Output the (X, Y) coordinate of the center of the cell containing the given text.  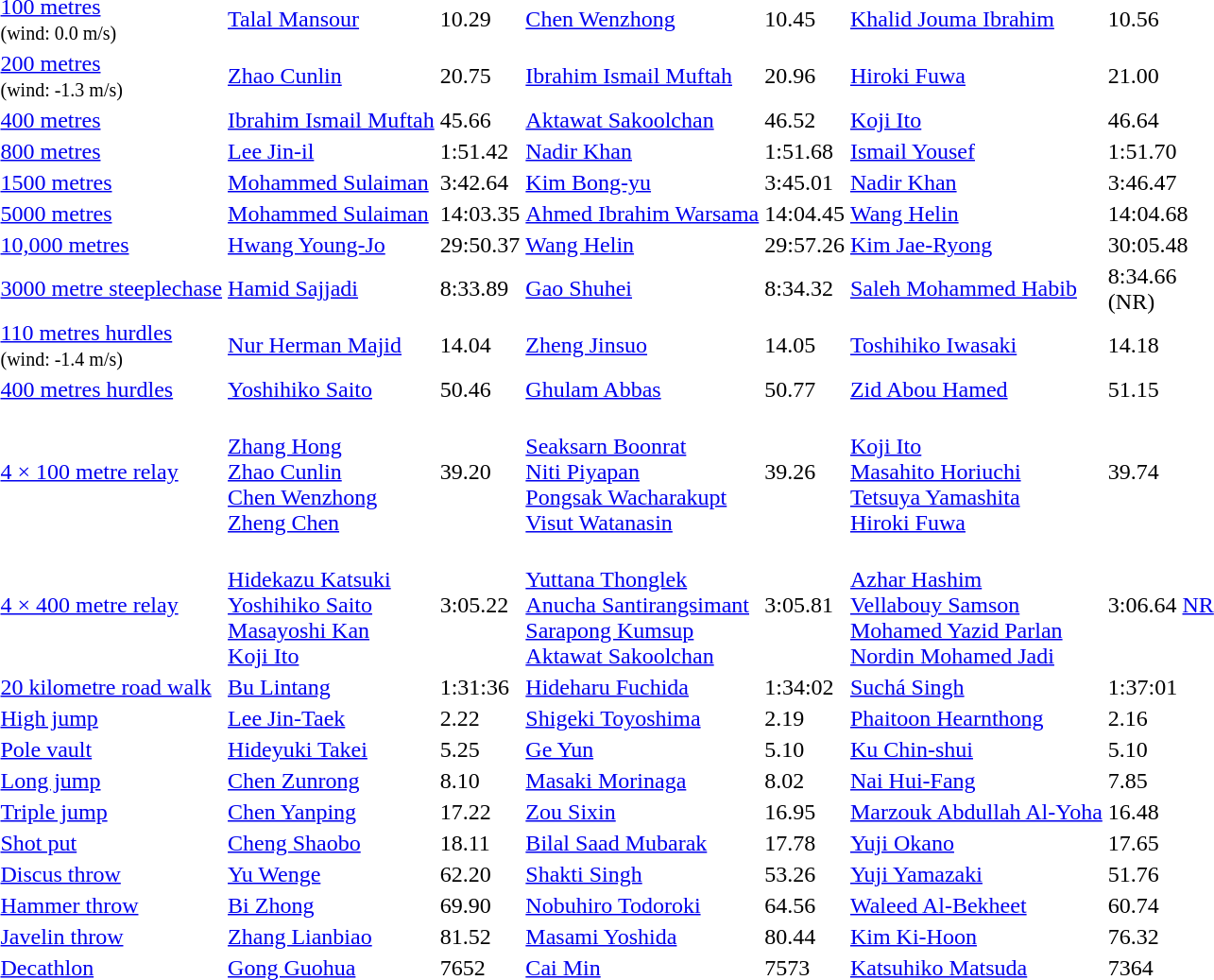
14:03.35 (480, 214)
Ge Yun (642, 749)
2.22 (480, 718)
Marzouk Abdullah Al-Yoha (976, 812)
Ismail Yousef (976, 151)
1:51.42 (480, 151)
39.26 (805, 472)
Zheng Jinsuo (642, 346)
Chen Zunrong (332, 781)
Hamid Sajjadi (332, 289)
Koji Ito (976, 120)
20.96 (805, 76)
39.20 (480, 472)
Bilal Saad Mubarak (642, 843)
8.02 (805, 781)
64.56 (805, 905)
Nur Herman Majid (332, 346)
Koji ItoMasahito HoriuchiTetsuya YamashitaHiroki Fuwa (976, 472)
Azhar HashimVellabouy SamsonMohamed Yazid ParlanNordin Mohamed Jadi (976, 605)
45.66 (480, 120)
17.22 (480, 812)
5.10 (805, 749)
Zid Abou Hamed (976, 389)
Cheng Shaobo (332, 843)
2.19 (805, 718)
Chen Yanping (332, 812)
Yuji Okano (976, 843)
80.44 (805, 937)
17.78 (805, 843)
5.25 (480, 749)
Ghulam Abbas (642, 389)
Gao Shuhei (642, 289)
Yuji Yamazaki (976, 874)
Zhang HongZhao CunlinChen WenzhongZheng Chen (332, 472)
18.11 (480, 843)
16.95 (805, 812)
8:34.32 (805, 289)
Masami Yoshida (642, 937)
Nai Hui-Fang (976, 781)
Hideyuki Takei (332, 749)
Bu Lintang (332, 687)
1:34:02 (805, 687)
69.90 (480, 905)
53.26 (805, 874)
81.52 (480, 937)
Saleh Mohammed Habib (976, 289)
50.46 (480, 389)
Zhao Cunlin (332, 76)
8.10 (480, 781)
Zhang Lianbiao (332, 937)
Kim Bong-yu (642, 182)
1:51.68 (805, 151)
Zou Sixin (642, 812)
Shigeki Toyoshima (642, 718)
Toshihiko Iwasaki (976, 346)
29:57.26 (805, 245)
3:42.64 (480, 182)
Masaki Morinaga (642, 781)
Hidekazu KatsukiYoshihiko SaitoMasayoshi KanKoji Ito (332, 605)
Aktawat Sakoolchan (642, 120)
1:31:36 (480, 687)
3:05.81 (805, 605)
Lee Jin-il (332, 151)
Yuttana ThonglekAnucha SantirangsimantSarapong KumsupAktawat Sakoolchan (642, 605)
29:50.37 (480, 245)
14.05 (805, 346)
Ku Chin-shui (976, 749)
Hwang Young-Jo (332, 245)
3:05.22 (480, 605)
Kim Jae-Ryong (976, 245)
Bi Zhong (332, 905)
Yoshihiko Saito (332, 389)
Waleed Al-Bekheet (976, 905)
46.52 (805, 120)
Shakti Singh (642, 874)
Seaksarn BoonratNiti PiyapanPongsak WacharakuptVisut Watanasin (642, 472)
14:04.45 (805, 214)
Hideharu Fuchida (642, 687)
Hiroki Fuwa (976, 76)
Nobuhiro Todoroki (642, 905)
62.20 (480, 874)
Kim Ki-Hoon (976, 937)
20.75 (480, 76)
Lee Jin-Taek (332, 718)
Yu Wenge (332, 874)
8:33.89 (480, 289)
Phaitoon Hearnthong (976, 718)
Suchá Singh (976, 687)
50.77 (805, 389)
14.04 (480, 346)
Ahmed Ibrahim Warsama (642, 214)
3:45.01 (805, 182)
